Identify which cell holds the provided text, then report its [X, Y] central coordinate. 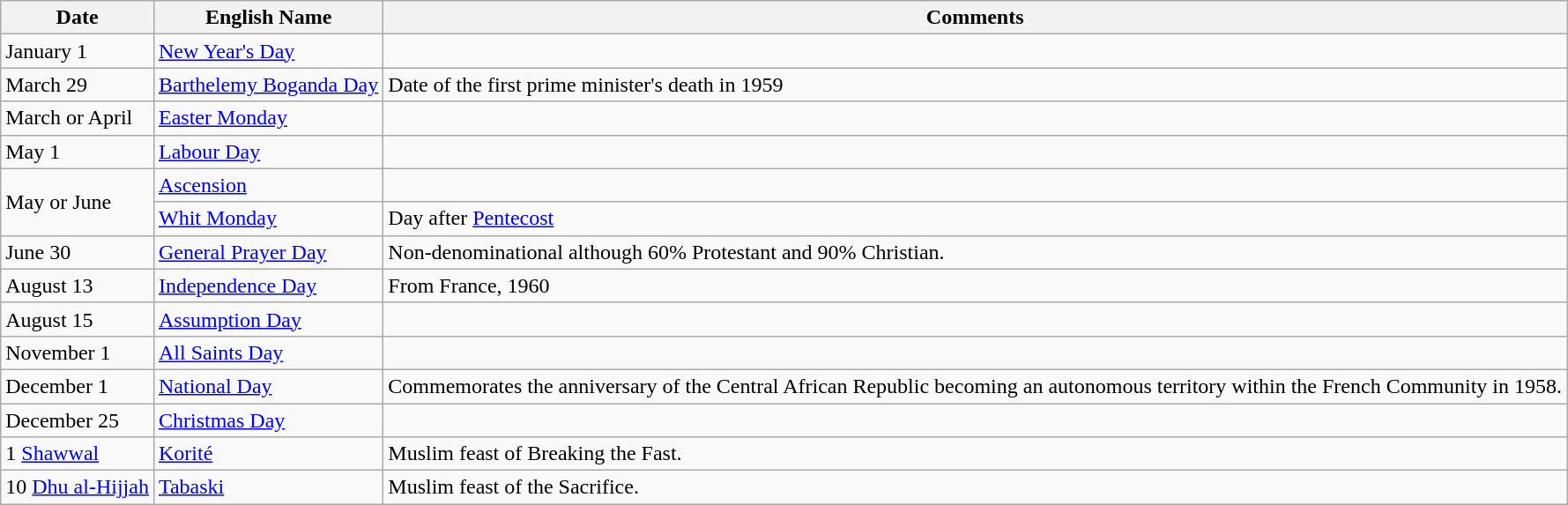
English Name [268, 18]
Date [78, 18]
Ascension [268, 185]
National Day [268, 386]
March 29 [78, 85]
Comments [975, 18]
May or June [78, 202]
August 13 [78, 286]
All Saints Day [268, 353]
Barthelemy Boganda Day [268, 85]
From France, 1960 [975, 286]
Muslim feast of the Sacrifice. [975, 487]
10 Dhu al-Hijjah [78, 487]
Korité [268, 454]
Independence Day [268, 286]
Day after Pentecost [975, 219]
December 25 [78, 420]
General Prayer Day [268, 252]
December 1 [78, 386]
Commemorates the anniversary of the Central African Republic becoming an autonomous territory within the French Community in 1958. [975, 386]
Tabaski [268, 487]
June 30 [78, 252]
May 1 [78, 152]
March or April [78, 118]
1 Shawwal [78, 454]
Whit Monday [268, 219]
Non-denominational although 60% Protestant and 90% Christian. [975, 252]
Muslim feast of Breaking the Fast. [975, 454]
New Year's Day [268, 51]
August 15 [78, 319]
January 1 [78, 51]
Easter Monday [268, 118]
Labour Day [268, 152]
November 1 [78, 353]
Date of the first prime minister's death in 1959 [975, 85]
Christmas Day [268, 420]
Assumption Day [268, 319]
